Pinpoint the cell where the given text exists, returning its [X, Y] midpoint coordinate. 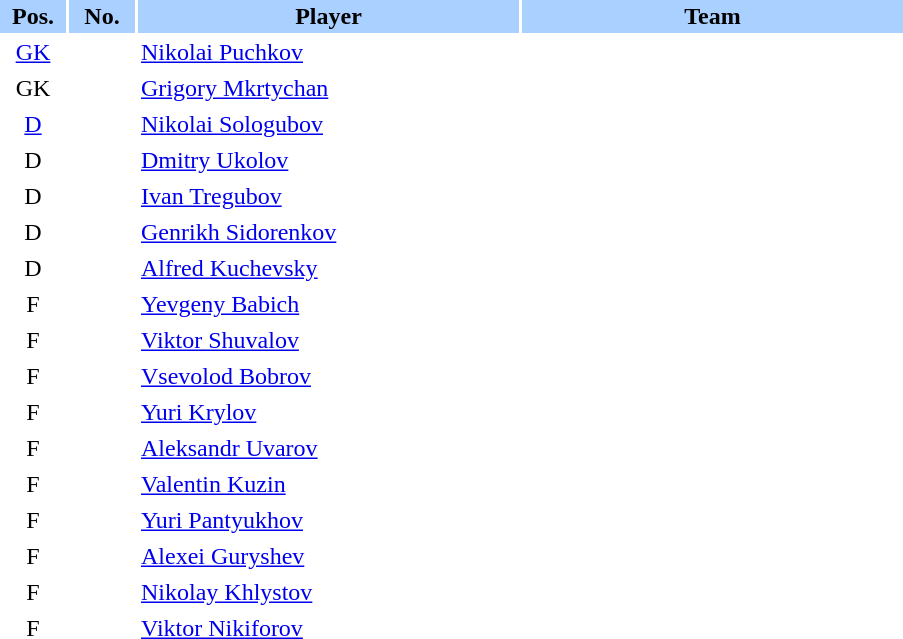
Valentin Kuzin [328, 484]
Vsevolod Bobrov [328, 376]
Nikolai Puchkov [328, 52]
Yuri Krylov [328, 412]
Yuri Pantyukhov [328, 520]
Nikolay Khlystov [328, 592]
Yevgeny Babich [328, 304]
Viktor Shuvalov [328, 340]
Ivan Tregubov [328, 196]
Team [712, 16]
Player [328, 16]
Grigory Mkrtychan [328, 88]
Pos. [33, 16]
Nikolai Sologubov [328, 124]
No. [102, 16]
Genrikh Sidorenkov [328, 232]
Dmitry Ukolov [328, 160]
Aleksandr Uvarov [328, 448]
Alfred Kuchevsky [328, 268]
Alexei Guryshev [328, 556]
